Find where the given text appears and provide that cell's center as [x, y] coordinate. 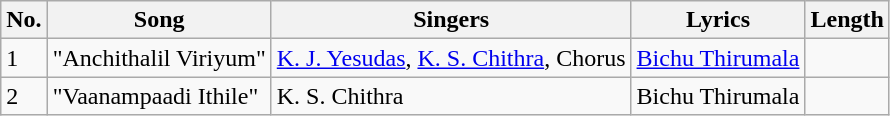
Length [847, 20]
2 [24, 96]
K. S. Chithra [451, 96]
"Vaanampaadi Ithile" [159, 96]
Lyrics [718, 20]
K. J. Yesudas, K. S. Chithra, Chorus [451, 58]
No. [24, 20]
1 [24, 58]
Singers [451, 20]
Song [159, 20]
"Anchithalil Viriyum" [159, 58]
